Return [x, y] of the center of cell containing provided text 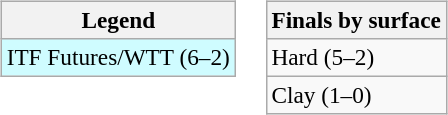
Hard (5–2) [356, 57]
ITF Futures/WTT (6–2) [118, 57]
Clay (1–0) [356, 95]
Legend [118, 20]
Finals by surface [356, 20]
